Search for the cell housing the specified text and yield its (x, y) center coordinate. 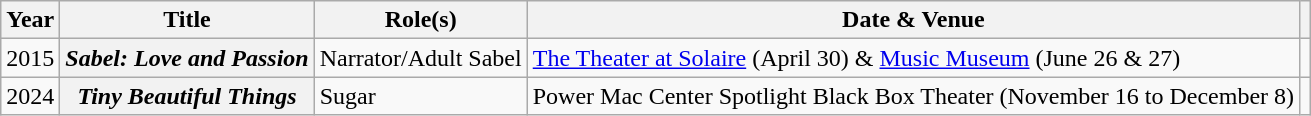
Date & Venue (913, 20)
2015 (30, 58)
Tiny Beautiful Things (187, 96)
Year (30, 20)
Narrator/Adult Sabel (420, 58)
Sugar (420, 96)
2024 (30, 96)
Power Mac Center Spotlight Black Box Theater (November 16 to December 8) (913, 96)
Title (187, 20)
The Theater at Solaire (April 30) & Music Museum (June 26 & 27) (913, 58)
Role(s) (420, 20)
Sabel: Love and Passion (187, 58)
